Scan for the cell matching the given text and deliver its (x, y) coordinate at center. 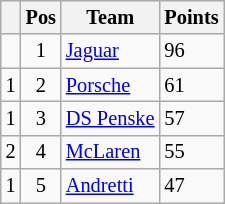
Points (191, 17)
61 (191, 85)
96 (191, 51)
Team (110, 17)
57 (191, 118)
3 (41, 118)
4 (41, 152)
47 (191, 186)
5 (41, 186)
McLaren (110, 152)
Porsche (110, 85)
DS Penske (110, 118)
Pos (41, 17)
Andretti (110, 186)
55 (191, 152)
Jaguar (110, 51)
